Provide the (x, y) coordinate of the cell's center where the given text is located.  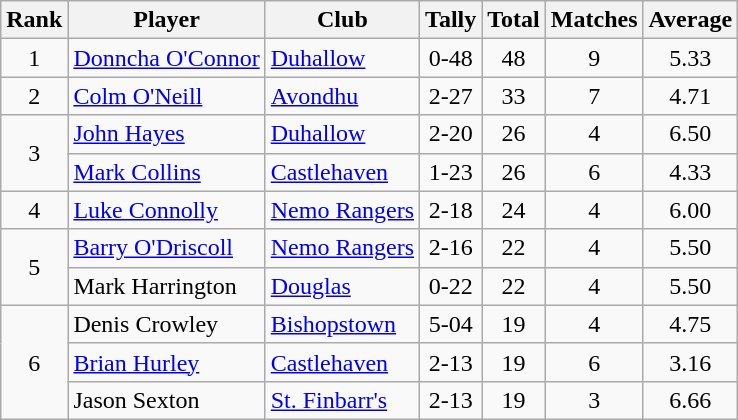
Mark Collins (166, 172)
4.75 (690, 324)
Bishopstown (342, 324)
3.16 (690, 362)
Club (342, 20)
2-20 (451, 134)
Donncha O'Connor (166, 58)
2 (34, 96)
0-22 (451, 286)
4.71 (690, 96)
5.33 (690, 58)
6.00 (690, 210)
24 (514, 210)
4.33 (690, 172)
Player (166, 20)
Jason Sexton (166, 400)
48 (514, 58)
Colm O'Neill (166, 96)
5-04 (451, 324)
2-27 (451, 96)
St. Finbarr's (342, 400)
Brian Hurley (166, 362)
Avondhu (342, 96)
Barry O'Driscoll (166, 248)
2-18 (451, 210)
6.50 (690, 134)
Luke Connolly (166, 210)
2-16 (451, 248)
Denis Crowley (166, 324)
7 (594, 96)
0-48 (451, 58)
Mark Harrington (166, 286)
1 (34, 58)
Average (690, 20)
1-23 (451, 172)
Matches (594, 20)
Total (514, 20)
Douglas (342, 286)
5 (34, 267)
Rank (34, 20)
9 (594, 58)
John Hayes (166, 134)
6.66 (690, 400)
Tally (451, 20)
33 (514, 96)
